Detect which cell encompasses the target text, then output its [X, Y] center coordinate. 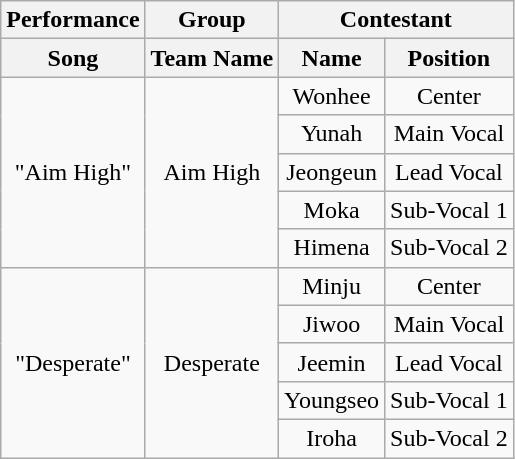
Aim High [212, 172]
Position [450, 58]
Team Name [212, 58]
Group [212, 20]
Moka [332, 210]
Youngseo [332, 400]
Himena [332, 248]
Wonhee [332, 96]
Minju [332, 286]
Desperate [212, 362]
Contestant [396, 20]
Jeongeun [332, 172]
Jiwoo [332, 324]
"Aim High" [73, 172]
Yunah [332, 134]
Song [73, 58]
"Desperate" [73, 362]
Iroha [332, 438]
Jeemin [332, 362]
Performance [73, 20]
Name [332, 58]
